From the cell containing the given text, extract its center point as [x, y] coordinate. 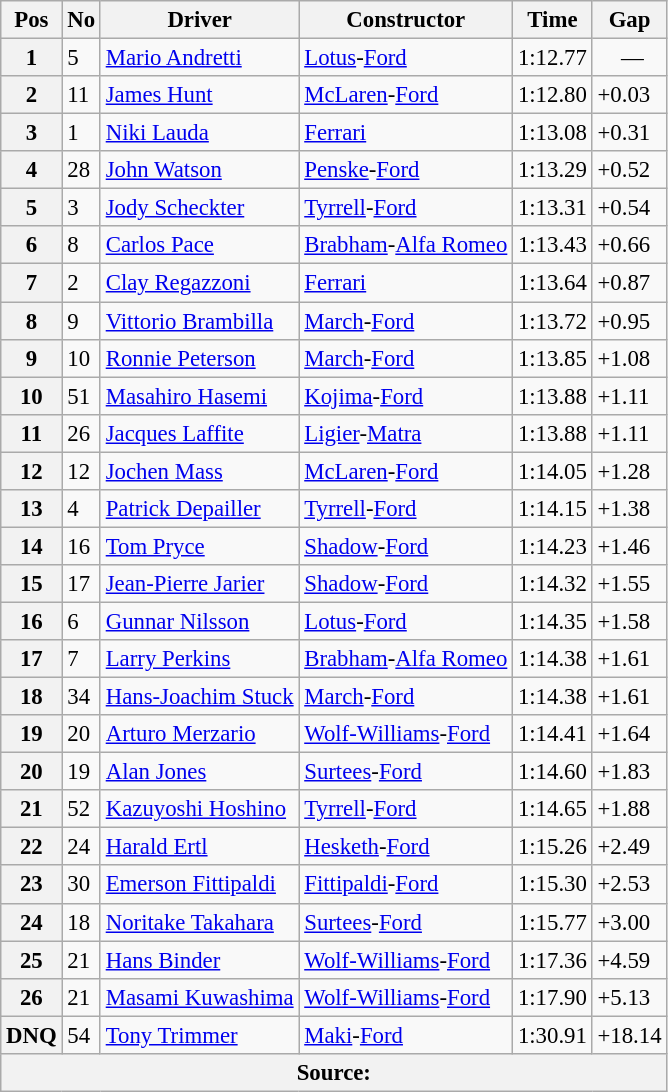
Patrick Depailler [200, 509]
Pos [32, 20]
Tom Pryce [200, 546]
+2.49 [630, 847]
+0.87 [630, 283]
1:14.65 [553, 809]
1:13.43 [553, 245]
1:30.91 [553, 1035]
Maki-Ford [406, 1035]
John Watson [200, 170]
+0.66 [630, 245]
Ronnie Peterson [200, 358]
Kazuyoshi Hoshino [200, 809]
Kojima-Ford [406, 396]
1:14.35 [553, 621]
34 [81, 697]
25 [32, 960]
1:15.30 [553, 885]
Gap [630, 20]
Time [553, 20]
Ligier-Matra [406, 433]
1:14.15 [553, 509]
+0.95 [630, 321]
+1.88 [630, 809]
1:15.26 [553, 847]
Jochen Mass [200, 471]
1:12.80 [553, 95]
13 [32, 509]
1:13.29 [553, 170]
Masami Kuwashima [200, 997]
15 [32, 584]
1:15.77 [553, 922]
DNQ [32, 1035]
Penske-Ford [406, 170]
Clay Regazzoni [200, 283]
James Hunt [200, 95]
1:14.05 [553, 471]
Emerson Fittipaldi [200, 885]
+0.31 [630, 133]
Constructor [406, 20]
+1.58 [630, 621]
54 [81, 1035]
14 [32, 546]
+1.46 [630, 546]
Noritake Takahara [200, 922]
1:13.72 [553, 321]
1:17.36 [553, 960]
51 [81, 396]
52 [81, 809]
+1.08 [630, 358]
+1.55 [630, 584]
No [81, 20]
1:14.60 [553, 772]
Hesketh-Ford [406, 847]
1:13.85 [553, 358]
Niki Lauda [200, 133]
1:12.77 [553, 58]
Carlos Pace [200, 245]
+0.52 [630, 170]
Source: [334, 1073]
Jody Scheckter [200, 208]
Alan Jones [200, 772]
+2.53 [630, 885]
Gunnar Nilsson [200, 621]
+0.03 [630, 95]
Arturo Merzario [200, 734]
+1.83 [630, 772]
Larry Perkins [200, 659]
Driver [200, 20]
23 [32, 885]
Hans Binder [200, 960]
+1.28 [630, 471]
1:13.31 [553, 208]
Masahiro Hasemi [200, 396]
Fittipaldi-Ford [406, 885]
+1.64 [630, 734]
+1.38 [630, 509]
1:14.32 [553, 584]
Tony Trimmer [200, 1035]
1:13.08 [553, 133]
22 [32, 847]
Jacques Laffite [200, 433]
+4.59 [630, 960]
1:13.64 [553, 283]
— [630, 58]
30 [81, 885]
Mario Andretti [200, 58]
Vittorio Brambilla [200, 321]
1:14.23 [553, 546]
1:14.41 [553, 734]
28 [81, 170]
+18.14 [630, 1035]
Jean-Pierre Jarier [200, 584]
Hans-Joachim Stuck [200, 697]
1:17.90 [553, 997]
+0.54 [630, 208]
+3.00 [630, 922]
Harald Ertl [200, 847]
+5.13 [630, 997]
